Find where the given text appears and provide that cell's center as (x, y) coordinate. 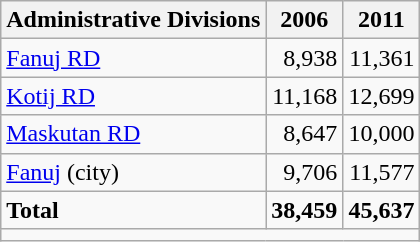
9,706 (304, 172)
11,168 (304, 96)
Fanuj RD (134, 58)
8,938 (304, 58)
Administrative Divisions (134, 20)
Maskutan RD (134, 134)
2006 (304, 20)
Total (134, 210)
2011 (382, 20)
12,699 (382, 96)
Fanuj (city) (134, 172)
11,361 (382, 58)
8,647 (304, 134)
Kotij RD (134, 96)
11,577 (382, 172)
10,000 (382, 134)
38,459 (304, 210)
45,637 (382, 210)
